Search for the cell housing the specified text and yield its [X, Y] center coordinate. 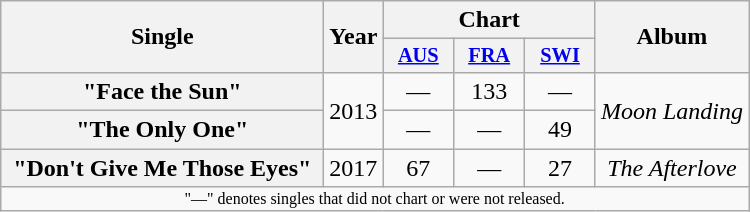
Single [162, 37]
"—" denotes singles that did not chart or were not released. [375, 199]
67 [418, 168]
Chart [490, 20]
FRA [490, 56]
133 [490, 91]
Album [672, 37]
The Afterlove [672, 168]
2013 [354, 110]
49 [560, 130]
27 [560, 168]
AUS [418, 56]
"The Only One" [162, 130]
SWI [560, 56]
Year [354, 37]
2017 [354, 168]
Moon Landing [672, 110]
"Face the Sun" [162, 91]
"Don't Give Me Those Eyes" [162, 168]
